Detect which cell encompasses the target text, then output its [X, Y] center coordinate. 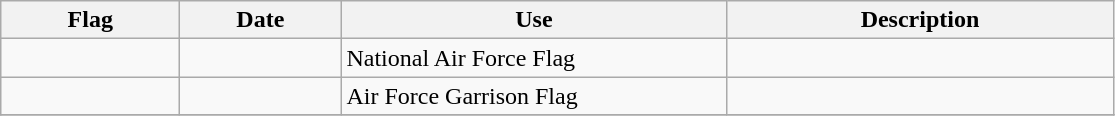
Use [534, 20]
Flag [90, 20]
National Air Force Flag [534, 58]
Description [920, 20]
Air Force Garrison Flag [534, 96]
Date [260, 20]
